Extract the [x, y] coordinate from the center of the cell holding the provided text.  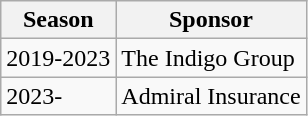
2019-2023 [58, 58]
Sponsor [211, 20]
Admiral Insurance [211, 96]
2023- [58, 96]
The Indigo Group [211, 58]
Season [58, 20]
